Search for the cell housing the specified text and yield its (X, Y) center coordinate. 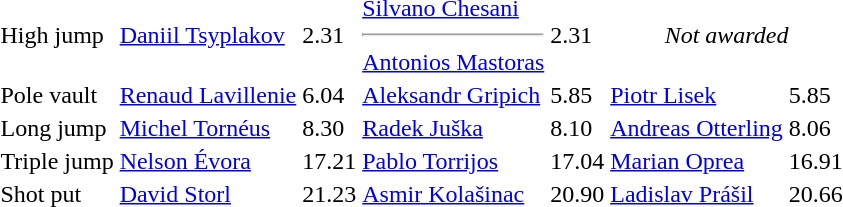
5.85 (578, 95)
Nelson Évora (208, 161)
8.30 (330, 128)
Andreas Otterling (697, 128)
Aleksandr Gripich (454, 95)
Piotr Lisek (697, 95)
8.10 (578, 128)
Michel Tornéus (208, 128)
17.21 (330, 161)
6.04 (330, 95)
17.04 (578, 161)
Radek Juška (454, 128)
Renaud Lavillenie (208, 95)
Pablo Torrijos (454, 161)
Marian Oprea (697, 161)
